Return (x, y) of the center of cell containing provided text 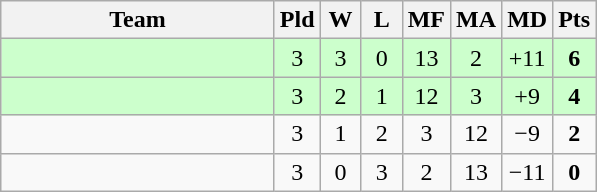
L (382, 20)
Pts (574, 20)
W (340, 20)
−9 (528, 134)
6 (574, 58)
MA (476, 20)
+9 (528, 96)
Team (138, 20)
−11 (528, 172)
4 (574, 96)
+11 (528, 58)
Pld (297, 20)
MD (528, 20)
MF (426, 20)
